Return the [X, Y] coordinate for the center point of the cell that contains the specified text.  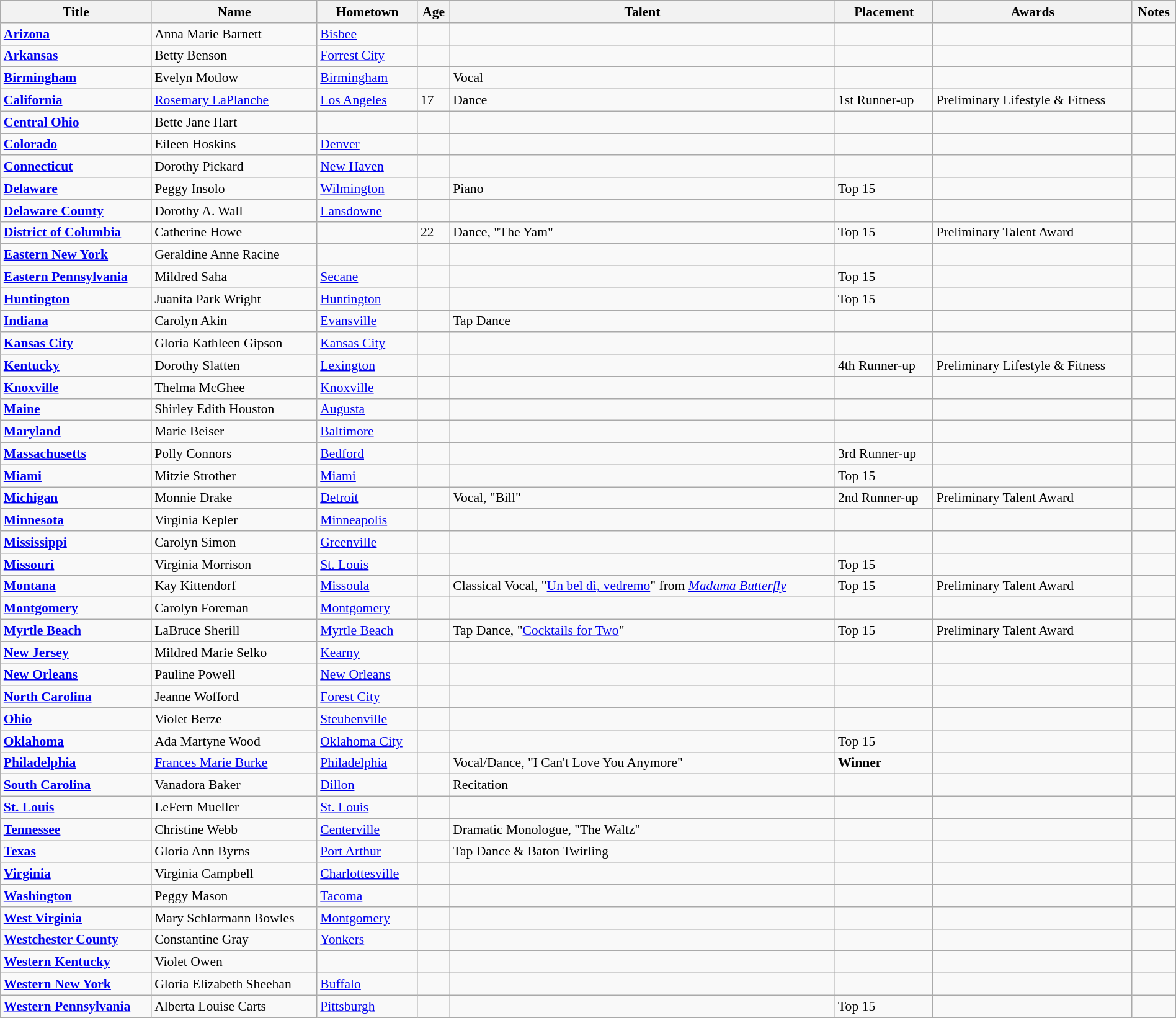
Montana [76, 586]
Wilmington [367, 189]
Delaware [76, 189]
Missoula [367, 586]
Missouri [76, 565]
Betty Benson [234, 56]
Lexington [367, 365]
Placement [884, 12]
3rd Runner-up [884, 454]
Ada Martyne Wood [234, 741]
Pauline Powell [234, 675]
California [76, 100]
Maryland [76, 432]
Tennessee [76, 829]
Evansville [367, 321]
Constantine Gray [234, 940]
Shirley Edith Houston [234, 409]
Los Angeles [367, 100]
Washington [76, 896]
Yonkers [367, 940]
Oklahoma [76, 741]
Michigan [76, 498]
Westchester County [76, 940]
4th Runner-up [884, 365]
Classical Vocal, "Un bel dì, vedremo" from Madama Butterfly [643, 586]
Piano [643, 189]
17 [434, 100]
Marie Beiser [234, 432]
Maine [76, 409]
Virginia Kepler [234, 520]
Detroit [367, 498]
Mary Schlarmann Bowles [234, 918]
Dillon [367, 785]
Recitation [643, 785]
Baltimore [367, 432]
Eileen Hoskins [234, 145]
Vocal, "Bill" [643, 498]
Dorothy Pickard [234, 167]
Virginia Morrison [234, 565]
Violet Owen [234, 962]
New Haven [367, 167]
Jeanne Wofford [234, 697]
Peggy Insolo [234, 189]
Arkansas [76, 56]
Massachusetts [76, 454]
Eastern New York [76, 255]
Violet Berze [234, 719]
Vocal/Dance, "I Can't Love You Anymore" [643, 763]
Bedford [367, 454]
Title [76, 12]
Gloria Ann Byrns [234, 852]
Tap Dance & Baton Twirling [643, 852]
Pittsburgh [367, 1006]
Tap Dance, "Cocktails for Two" [643, 631]
South Carolina [76, 785]
Connecticut [76, 167]
Virginia [76, 874]
Augusta [367, 409]
Polly Connors [234, 454]
West Virginia [76, 918]
Charlottesville [367, 874]
Juanita Park Wright [234, 299]
Minnesota [76, 520]
Greenville [367, 542]
Tap Dance [643, 321]
Mildred Marie Selko [234, 653]
Mississippi [76, 542]
New Jersey [76, 653]
Notes [1154, 12]
Dance, "The Yam" [643, 233]
Virginia Campbell [234, 874]
Western Kentucky [76, 962]
Catherine Howe [234, 233]
Geraldine Anne Racine [234, 255]
North Carolina [76, 697]
Eastern Pennsylvania [76, 277]
Carolyn Foreman [234, 609]
Winner [884, 763]
Oklahoma City [367, 741]
Carolyn Akin [234, 321]
Gloria Elizabeth Sheehan [234, 985]
LeFern Mueller [234, 808]
1st Runner-up [884, 100]
2nd Runner-up [884, 498]
Western Pennsylvania [76, 1006]
Minneapolis [367, 520]
Forest City [367, 697]
Secane [367, 277]
Lansdowne [367, 211]
Mildred Saha [234, 277]
Tacoma [367, 896]
Carolyn Simon [234, 542]
Ohio [76, 719]
Talent [643, 12]
Frances Marie Burke [234, 763]
Dramatic Monologue, "The Waltz" [643, 829]
Buffalo [367, 985]
Mitzie Strother [234, 476]
Anna Marie Barnett [234, 34]
Delaware County [76, 211]
Gloria Kathleen Gipson [234, 344]
Forrest City [367, 56]
Indiana [76, 321]
Dorothy A. Wall [234, 211]
Vocal [643, 78]
Awards [1032, 12]
Name [234, 12]
Monnie Drake [234, 498]
Port Arthur [367, 852]
Dorothy Slatten [234, 365]
Christine Webb [234, 829]
Colorado [76, 145]
Central Ohio [76, 122]
Centerville [367, 829]
Age [434, 12]
Thelma McGhee [234, 388]
Kay Kittendorf [234, 586]
Denver [367, 145]
Kentucky [76, 365]
Steubenville [367, 719]
Vanadora Baker [234, 785]
22 [434, 233]
Dance [643, 100]
Bisbee [367, 34]
LaBruce Sherill [234, 631]
Peggy Mason [234, 896]
Arizona [76, 34]
District of Columbia [76, 233]
Evelyn Motlow [234, 78]
Kearny [367, 653]
Alberta Louise Carts [234, 1006]
Bette Jane Hart [234, 122]
Texas [76, 852]
Hometown [367, 12]
Rosemary LaPlanche [234, 100]
Western New York [76, 985]
